Detect which cell encompasses the target text, then output its [x, y] center coordinate. 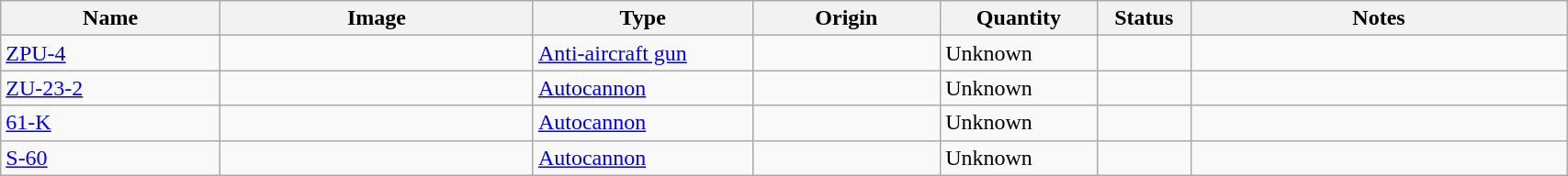
ZU-23-2 [110, 88]
Origin [847, 18]
Notes [1378, 18]
Quantity [1019, 18]
Status [1144, 18]
ZPU-4 [110, 53]
Image [377, 18]
Anti-aircraft gun [643, 53]
Type [643, 18]
61-K [110, 123]
Name [110, 18]
S-60 [110, 158]
